Pinpoint the cell where the given text exists, returning its [x, y] midpoint coordinate. 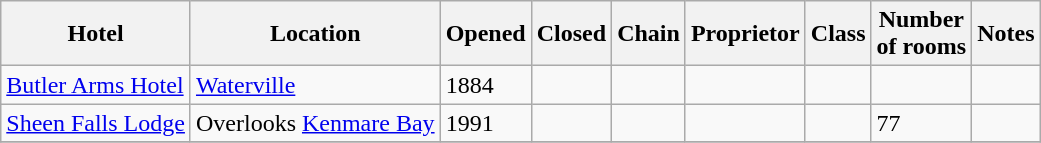
Class [838, 34]
Closed [571, 34]
Opened [486, 34]
Overlooks Kenmare Bay [315, 123]
Hotel [96, 34]
Chain [649, 34]
Location [315, 34]
Proprietor [745, 34]
Notes [1006, 34]
Waterville [315, 85]
1884 [486, 85]
1991 [486, 123]
Numberof rooms [922, 34]
Butler Arms Hotel [96, 85]
77 [922, 123]
Sheen Falls Lodge [96, 123]
